Return the (X, Y) coordinate for the center point of the cell that contains the specified text.  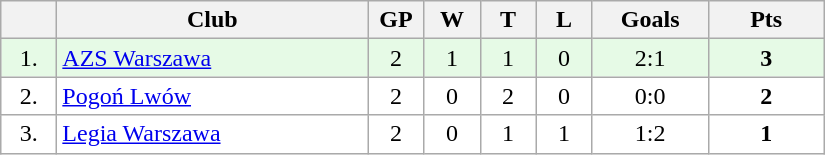
3 (766, 58)
L (564, 20)
Goals (650, 20)
Pogoń Lwów (212, 96)
1. (29, 58)
2. (29, 96)
GP (396, 20)
AZS Warszawa (212, 58)
Club (212, 20)
1:2 (650, 134)
2:1 (650, 58)
0:0 (650, 96)
T (508, 20)
3. (29, 134)
Legia Warszawa (212, 134)
W (452, 20)
Pts (766, 20)
